For the text-containing cell, return its midpoint in (X, Y) coordinate format. 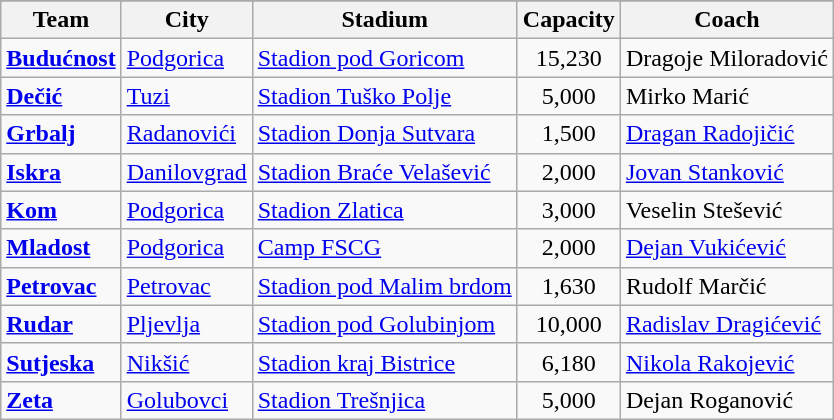
Tuzi (186, 96)
Stadion Donja Sutvara (384, 134)
15,230 (568, 58)
Stadium (384, 20)
Sutjeska (61, 362)
10,000 (568, 324)
Stadion kraj Bistrice (384, 362)
Dejan Vukićević (726, 248)
Stadion Trešnjica (384, 400)
1,500 (568, 134)
Camp FSCG (384, 248)
Stadion pod Malim brdom (384, 286)
Dragoje Miloradović (726, 58)
Team (61, 20)
Kom (61, 210)
Rudolf Marčić (726, 286)
Dragan Radojičić (726, 134)
Nikola Rakojević (726, 362)
Stadion Tuško Polje (384, 96)
Danilovgrad (186, 172)
1,630 (568, 286)
Budućnost (61, 58)
Capacity (568, 20)
Stadion Zlatica (384, 210)
Zeta (61, 400)
Veselin Stešević (726, 210)
City (186, 20)
Mladost (61, 248)
Grbalj (61, 134)
Stadion pod Golubinjom (384, 324)
Dejan Roganović (726, 400)
Jovan Stanković (726, 172)
Nikšić (186, 362)
Rudar (61, 324)
Pljevlja (186, 324)
Stadion pod Goricom (384, 58)
Dečić (61, 96)
3,000 (568, 210)
Radanovići (186, 134)
Iskra (61, 172)
Stadion Braće Velašević (384, 172)
Radislav Dragićević (726, 324)
Mirko Marić (726, 96)
Coach (726, 20)
Golubovci (186, 400)
6,180 (568, 362)
